Return (X, Y) of the center of cell containing provided text 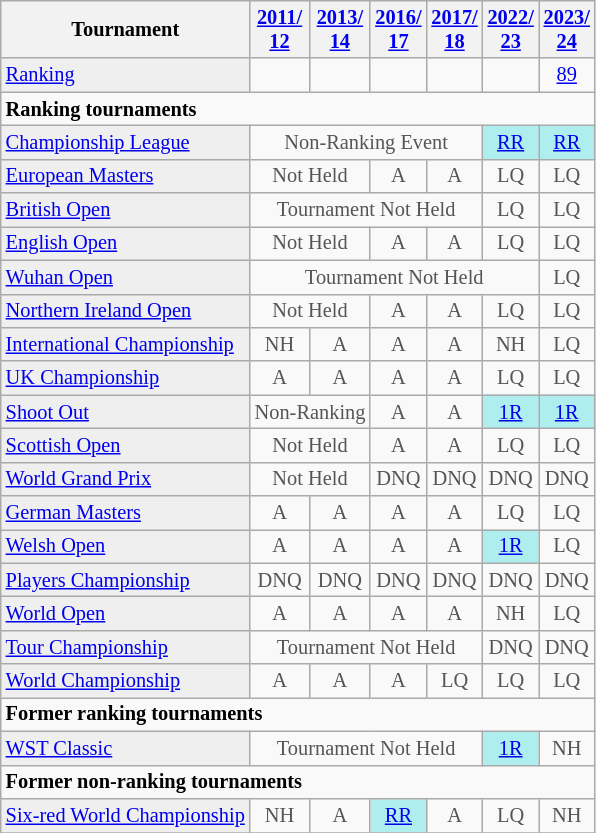
Welsh Open (126, 546)
European Masters (126, 176)
Northern Ireland Open (126, 311)
Championship League (126, 142)
2023/24 (567, 29)
2011/12 (280, 29)
WST Classic (126, 748)
2017/18 (454, 29)
World Championship (126, 681)
Ranking (126, 75)
Tournament (126, 29)
2016/17 (398, 29)
89 (567, 75)
Scottish Open (126, 445)
International Championship (126, 344)
Players Championship (126, 580)
Six-red World Championship (126, 815)
English Open (126, 243)
Non-Ranking Event (366, 142)
Shoot Out (126, 412)
Former ranking tournaments (298, 714)
Non-Ranking (310, 412)
World Open (126, 613)
UK Championship (126, 378)
World Grand Prix (126, 479)
Wuhan Open (126, 277)
German Masters (126, 513)
2022/23 (511, 29)
Tour Championship (126, 647)
Ranking tournaments (298, 109)
Former non-ranking tournaments (298, 782)
2013/14 (340, 29)
British Open (126, 210)
